For the text-containing cell, return its midpoint in [x, y] coordinate format. 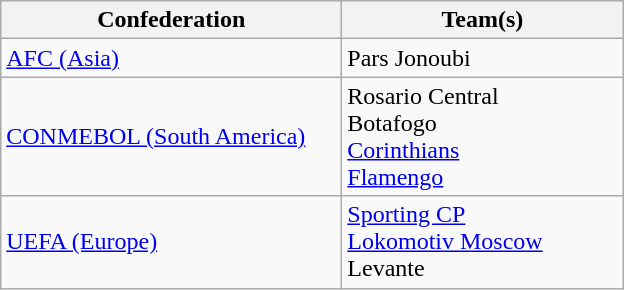
Rosario Central Botafogo Corinthians Flamengo [482, 136]
Pars Jonoubi [482, 58]
UEFA (Europe) [172, 242]
Team(s) [482, 20]
Sporting CP Lokomotiv Moscow Levante [482, 242]
CONMEBOL (South America) [172, 136]
Confederation [172, 20]
AFC (Asia) [172, 58]
